Detect which cell encompasses the target text, then output its [X, Y] center coordinate. 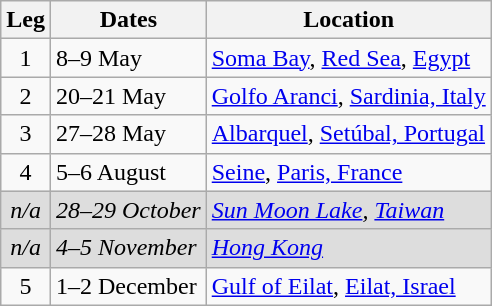
3 [26, 134]
Location [348, 20]
Gulf of Eilat, Eilat, Israel [348, 286]
4–5 November [128, 248]
27–28 May [128, 134]
28–29 October [128, 210]
20–21 May [128, 96]
1 [26, 58]
Albarquel, Setúbal, Portugal [348, 134]
Dates [128, 20]
Seine, Paris, France [348, 172]
Sun Moon Lake, Taiwan [348, 210]
Soma Bay, Red Sea, Egypt [348, 58]
Leg [26, 20]
5 [26, 286]
Golfo Aranci, Sardinia, Italy [348, 96]
1–2 December [128, 286]
2 [26, 96]
4 [26, 172]
5–6 August [128, 172]
Hong Kong [348, 248]
8–9 May [128, 58]
